Scan for the cell matching the given text and deliver its (X, Y) coordinate at center. 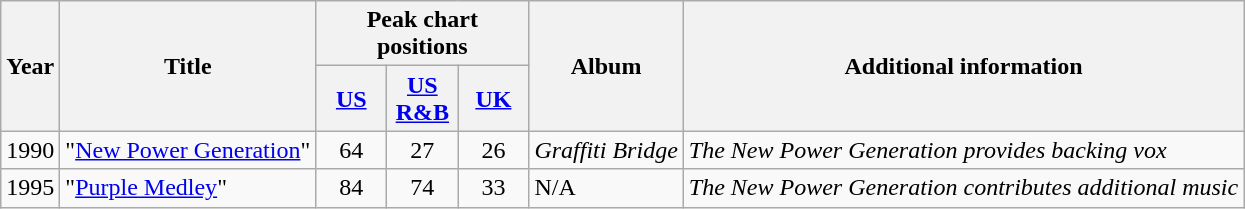
Title (188, 66)
74 (422, 188)
Additional information (963, 66)
N/A (606, 188)
"Purple Medley" (188, 188)
US R&B (422, 98)
The New Power Generation provides backing vox (963, 150)
UK (494, 98)
US (352, 98)
1990 (30, 150)
33 (494, 188)
1995 (30, 188)
27 (422, 150)
The New Power Generation contributes additional music (963, 188)
64 (352, 150)
Peak chart positions (422, 34)
26 (494, 150)
Graffiti Bridge (606, 150)
84 (352, 188)
Album (606, 66)
Year (30, 66)
"New Power Generation" (188, 150)
